Determine the [x, y] coordinate at the center of the cell enclosing the given text.  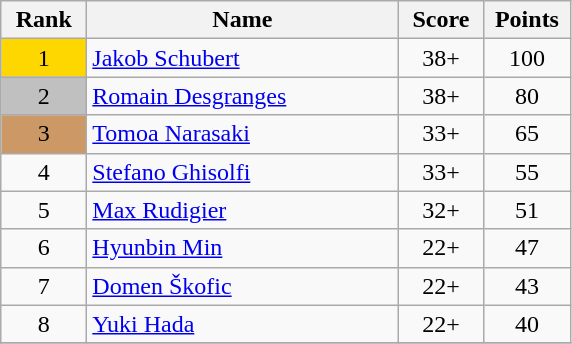
80 [527, 96]
32+ [441, 210]
Hyunbin Min [242, 248]
100 [527, 58]
Rank [44, 20]
65 [527, 134]
Domen Škofic [242, 286]
4 [44, 172]
43 [527, 286]
Points [527, 20]
6 [44, 248]
47 [527, 248]
Max Rudigier [242, 210]
8 [44, 324]
51 [527, 210]
Stefano Ghisolfi [242, 172]
55 [527, 172]
7 [44, 286]
Yuki Hada [242, 324]
Romain Desgranges [242, 96]
3 [44, 134]
Jakob Schubert [242, 58]
1 [44, 58]
Name [242, 20]
2 [44, 96]
Tomoa Narasaki [242, 134]
40 [527, 324]
Score [441, 20]
5 [44, 210]
